Extract the [X, Y] coordinate from the center of the cell holding the provided text.  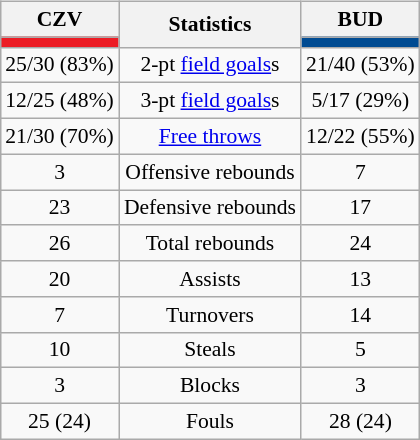
10 [60, 350]
Blocks [210, 386]
21/30 (70%) [60, 136]
26 [60, 243]
Free throws [210, 136]
3-pt field goalss [210, 101]
Defensive rebounds [210, 208]
25/30 (83%) [60, 65]
24 [360, 243]
12/25 (48%) [60, 101]
2-pt field goalss [210, 65]
21/40 (53%) [360, 65]
17 [360, 208]
Total rebounds [210, 243]
Fouls [210, 421]
Steals [210, 350]
28 (24) [360, 421]
CZV [60, 19]
20 [60, 279]
5 [360, 350]
25 (24) [60, 421]
23 [60, 208]
13 [360, 279]
5/17 (29%) [360, 101]
Turnovers [210, 314]
14 [360, 314]
Assists [210, 279]
BUD [360, 19]
12/22 (55%) [360, 136]
Offensive rebounds [210, 172]
Statistics [210, 24]
